Return the (X, Y) coordinate for the center point of the cell that contains the specified text.  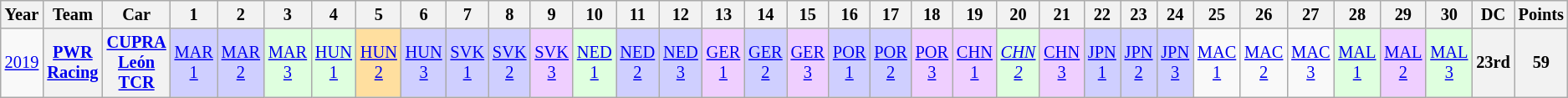
19 (975, 14)
MAL2 (1403, 63)
24 (1175, 14)
CHN1 (975, 63)
SVK1 (467, 63)
CHN3 (1062, 63)
27 (1310, 14)
14 (765, 14)
HUN3 (424, 63)
30 (1448, 14)
16 (850, 14)
12 (681, 14)
4 (334, 14)
SVK2 (509, 63)
10 (595, 14)
GER1 (723, 63)
GER3 (808, 63)
2 (241, 14)
2019 (22, 63)
HUN1 (334, 63)
NED1 (595, 63)
8 (509, 14)
MAL3 (1448, 63)
11 (637, 14)
59 (1541, 63)
NED2 (637, 63)
25 (1217, 14)
18 (932, 14)
17 (890, 14)
3 (288, 14)
POR2 (890, 63)
JPN1 (1102, 63)
22 (1102, 14)
21 (1062, 14)
Car (137, 14)
JPN3 (1175, 63)
15 (808, 14)
26 (1264, 14)
23 (1139, 14)
SVK3 (551, 63)
MAR2 (241, 63)
Year (22, 14)
23rd (1493, 63)
20 (1019, 14)
JPN2 (1139, 63)
28 (1356, 14)
DC (1493, 14)
HUN2 (379, 63)
MAC3 (1310, 63)
7 (467, 14)
Team (72, 14)
Points (1541, 14)
9 (551, 14)
NED3 (681, 63)
POR1 (850, 63)
1 (194, 14)
MAC2 (1264, 63)
GER2 (765, 63)
CHN2 (1019, 63)
POR3 (932, 63)
6 (424, 14)
PWR Racing (72, 63)
MAR1 (194, 63)
CUPRA León TCR (137, 63)
MAC1 (1217, 63)
5 (379, 14)
MAL1 (1356, 63)
MAR3 (288, 63)
13 (723, 14)
29 (1403, 14)
